Capture the cell that displays the provided text and extract its [X, Y] central coordinate. 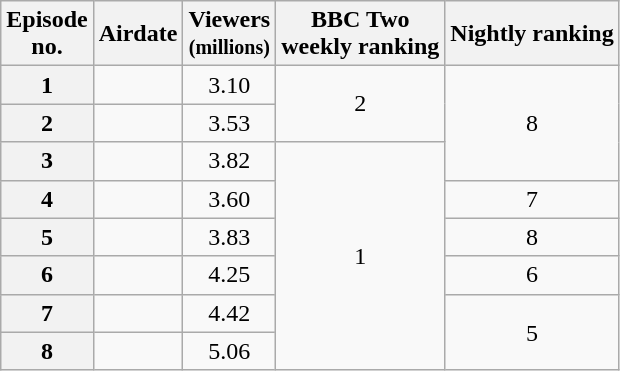
Nightly ranking [532, 34]
Viewers(millions) [230, 34]
3 [47, 161]
5.06 [230, 351]
Episodeno. [47, 34]
3.82 [230, 161]
4 [47, 199]
4.25 [230, 275]
3.83 [230, 237]
Airdate [138, 34]
3.60 [230, 199]
3.53 [230, 123]
BBC Twoweekly ranking [360, 34]
4.42 [230, 313]
3.10 [230, 85]
